Identify which cell holds the provided text, then report its [x, y] central coordinate. 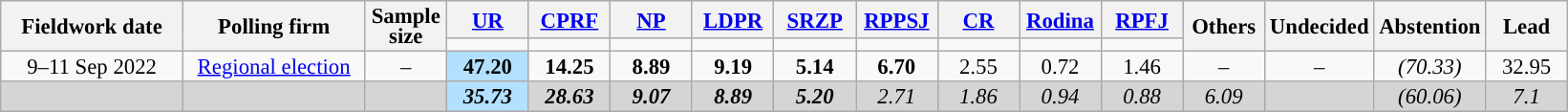
1.46 [1142, 67]
9.07 [652, 97]
Polling firm [273, 27]
32.95 [1527, 67]
5.20 [815, 97]
0.72 [1061, 67]
SRZP [815, 19]
Samplesize [406, 27]
(70.33) [1429, 67]
NP [652, 19]
Rodina [1061, 19]
Regional election [273, 67]
Lead [1527, 27]
RPPSJ [897, 19]
LDPR [733, 19]
6.09 [1224, 97]
7.1 [1527, 97]
9.19 [733, 67]
35.73 [488, 97]
14.25 [569, 67]
(60.06) [1429, 97]
CPRF [569, 19]
5.14 [815, 67]
CR [978, 19]
2.55 [978, 67]
6.70 [897, 67]
UR [488, 19]
2.71 [897, 97]
Abstention [1429, 27]
1.86 [978, 97]
0.88 [1142, 97]
Fieldwork date [92, 27]
Others [1224, 27]
Undecided [1319, 27]
47.20 [488, 67]
0.94 [1061, 97]
9–11 Sep 2022 [92, 67]
RPFJ [1142, 19]
28.63 [569, 97]
